For the text-containing cell, return its midpoint in [X, Y] coordinate format. 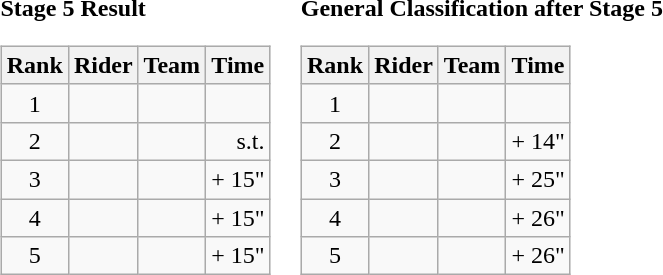
+ 25" [538, 179]
s.t. [238, 141]
+ 14" [538, 141]
